Extract the (x, y) coordinate from the center of the cell holding the provided text.  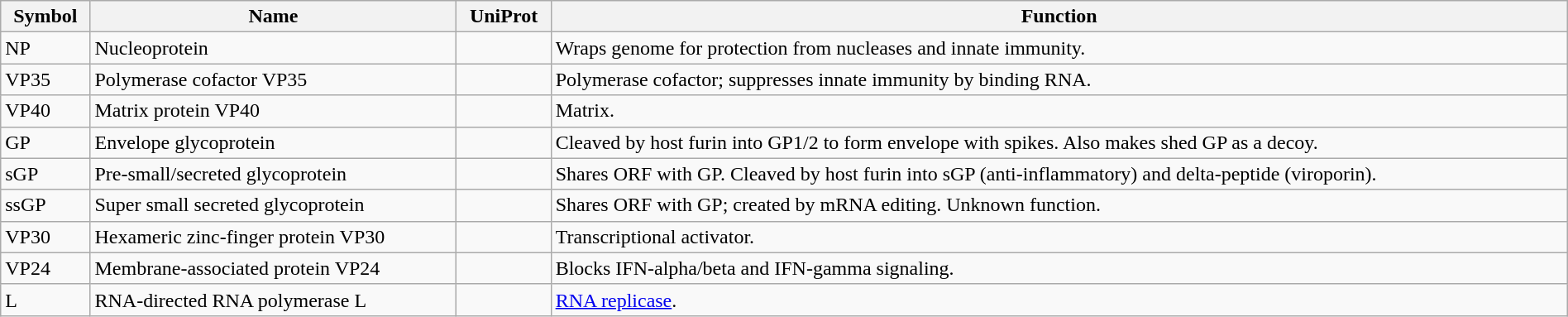
Nucleoprotein (273, 48)
Symbol (45, 17)
Pre-small/secreted glycoprotein (273, 174)
VP24 (45, 268)
Envelope glycoprotein (273, 142)
NP (45, 48)
Hexameric zinc-finger protein VP30 (273, 237)
Wraps genome for protection from nucleases and innate immunity. (1059, 48)
Polymerase cofactor; suppresses innate immunity by binding RNA. (1059, 79)
Shares ORF with GP. Cleaved by host furin into sGP (anti-inflammatory) and delta-peptide (viroporin). (1059, 174)
ssGP (45, 205)
L (45, 300)
RNA replicase. (1059, 300)
sGP (45, 174)
VP35 (45, 79)
Super small secreted glycoprotein (273, 205)
Polymerase cofactor VP35 (273, 79)
Function (1059, 17)
Cleaved by host furin into GP1/2 to form envelope with spikes. Also makes shed GP as a decoy. (1059, 142)
UniProt (504, 17)
Matrix protein VP40 (273, 111)
VP40 (45, 111)
VP30 (45, 237)
Matrix. (1059, 111)
Name (273, 17)
Shares ORF with GP; created by mRNA editing. Unknown function. (1059, 205)
Blocks IFN-alpha/beta and IFN-gamma signaling. (1059, 268)
Membrane-associated protein VP24 (273, 268)
GP (45, 142)
RNA-directed RNA polymerase L (273, 300)
Transcriptional activator. (1059, 237)
